Determine the (X, Y) coordinate at the center of the cell enclosing the given text.  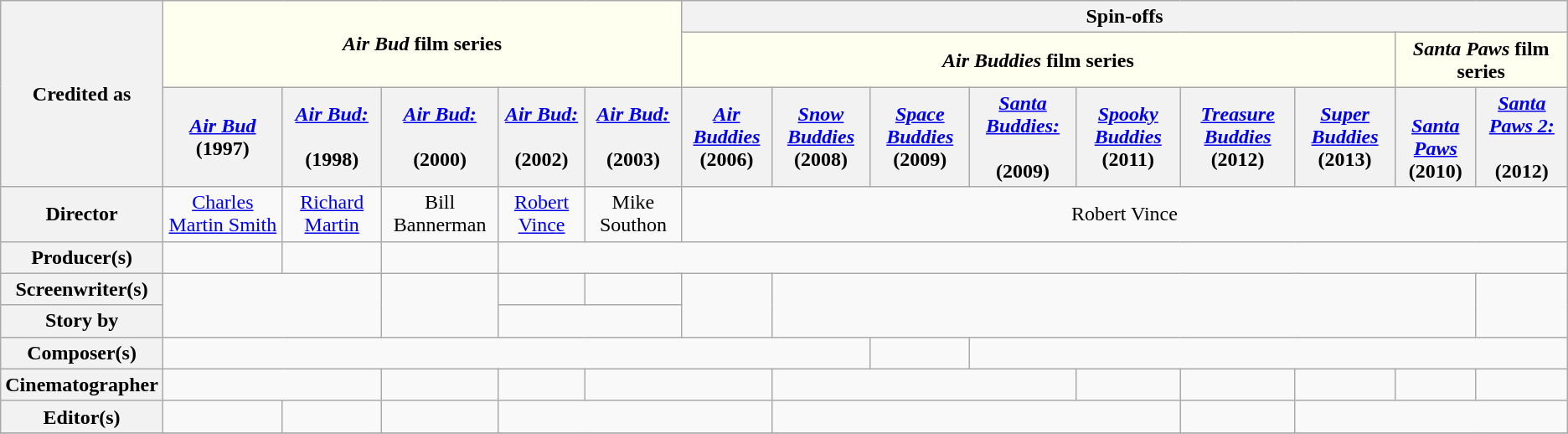
Spooky Buddies(2011) (1127, 137)
Screenwriter(s) (82, 289)
Air Bud(1997) (223, 137)
Air Buddies film series (1039, 60)
Story by (82, 321)
Treasure Buddies(2012) (1238, 137)
Credited as (82, 94)
Director (82, 214)
Air Bud:(1998) (332, 137)
Air Bud:(2002) (541, 137)
Spin-offs (1125, 17)
Bill Bannerman (440, 214)
Editor(s) (82, 416)
Mike Southon (633, 214)
Santa Paws(2010) (1436, 137)
Santa Paws film series (1481, 60)
Space Buddies(2009) (920, 137)
Santa Buddies:(2009) (1024, 137)
Air Bud:(2000) (440, 137)
Air Bud:(2003) (633, 137)
Composer(s) (82, 353)
Super Buddies(2013) (1345, 137)
Richard Martin (332, 214)
Charles Martin Smith (223, 214)
Snow Buddies(2008) (821, 137)
Santa Paws 2:(2012) (1521, 137)
Air Buddies(2006) (727, 137)
Air Bud film series (422, 44)
Producer(s) (82, 257)
Cinematographer (82, 385)
